Scan for the cell matching the given text and deliver its [X, Y] coordinate at center. 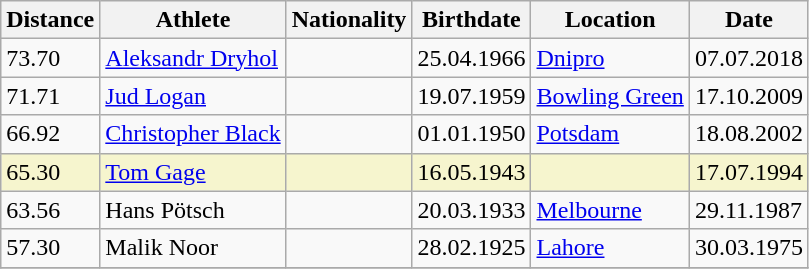
Malik Noor [193, 248]
28.02.1925 [472, 248]
Athlete [193, 20]
Nationality [349, 20]
Potsdam [610, 134]
16.05.1943 [472, 172]
Location [610, 20]
Lahore [610, 248]
Birthdate [472, 20]
57.30 [50, 248]
30.03.1975 [748, 248]
01.01.1950 [472, 134]
Dnipro [610, 58]
Jud Logan [193, 96]
29.11.1987 [748, 210]
Bowling Green [610, 96]
Hans Pötsch [193, 210]
Distance [50, 20]
Aleksandr Dryhol [193, 58]
07.07.2018 [748, 58]
71.71 [50, 96]
Date [748, 20]
17.07.1994 [748, 172]
63.56 [50, 210]
73.70 [50, 58]
Christopher Black [193, 134]
66.92 [50, 134]
19.07.1959 [472, 96]
20.03.1933 [472, 210]
Melbourne [610, 210]
Tom Gage [193, 172]
17.10.2009 [748, 96]
65.30 [50, 172]
18.08.2002 [748, 134]
25.04.1966 [472, 58]
